For the text-containing cell, return its midpoint in [X, Y] coordinate format. 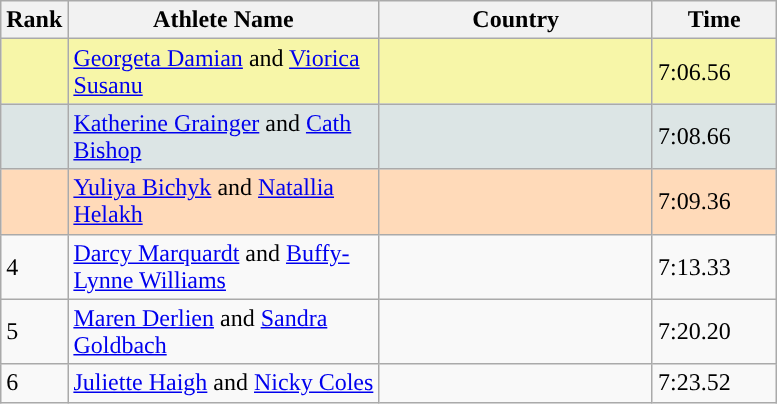
Juliette Haigh and Nicky Coles [224, 383]
Athlete Name [224, 20]
Katherine Grainger and Cath Bishop [224, 136]
Maren Derlien and Sandra Goldbach [224, 332]
Yuliya Bichyk and Natallia Helakh [224, 202]
7:09.36 [714, 202]
7:13.33 [714, 266]
Rank [34, 20]
7:20.20 [714, 332]
Georgeta Damian and Viorica Susanu [224, 72]
Darcy Marquardt and Buffy-Lynne Williams [224, 266]
4 [34, 266]
6 [34, 383]
7:23.52 [714, 383]
Country [516, 20]
5 [34, 332]
7:08.66 [714, 136]
Time [714, 20]
7:06.56 [714, 72]
